Provide the [X, Y] coordinate of the cell's center where the given text is located.  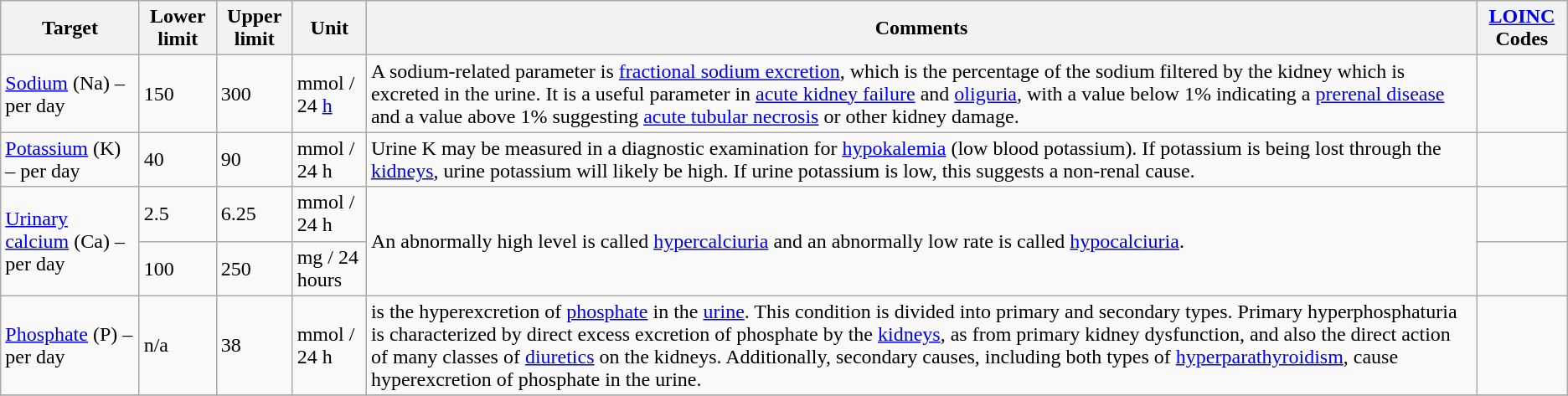
40 [178, 159]
150 [178, 94]
Unit [329, 28]
38 [255, 345]
LOINC Codes [1523, 28]
Urinary calcium (Ca) – per day [70, 241]
Lower limit [178, 28]
300 [255, 94]
250 [255, 268]
Phosphate (P) – per day [70, 345]
n/a [178, 345]
Comments [921, 28]
6.25 [255, 214]
Potassium (K) – per day [70, 159]
2.5 [178, 214]
mg / 24 hours [329, 268]
90 [255, 159]
Target [70, 28]
100 [178, 268]
Sodium (Na) – per day [70, 94]
Upper limit [255, 28]
An abnormally high level is called hypercalciuria and an abnormally low rate is called hypocalciuria. [921, 241]
